Capture the cell that displays the provided text and extract its [X, Y] central coordinate. 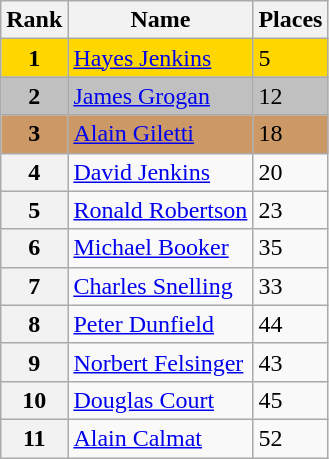
11 [34, 438]
Name [160, 20]
9 [34, 362]
James Grogan [160, 96]
12 [290, 96]
4 [34, 172]
23 [290, 210]
10 [34, 400]
David Jenkins [160, 172]
35 [290, 248]
Alain Calmat [160, 438]
43 [290, 362]
Charles Snelling [160, 286]
8 [34, 324]
Douglas Court [160, 400]
7 [34, 286]
Norbert Felsinger [160, 362]
Peter Dunfield [160, 324]
45 [290, 400]
44 [290, 324]
Hayes Jenkins [160, 58]
Alain Giletti [160, 134]
Places [290, 20]
52 [290, 438]
1 [34, 58]
Ronald Robertson [160, 210]
Rank [34, 20]
18 [290, 134]
20 [290, 172]
3 [34, 134]
33 [290, 286]
2 [34, 96]
Michael Booker [160, 248]
6 [34, 248]
